Determine the (x, y) coordinate at the center of the cell enclosing the given text.  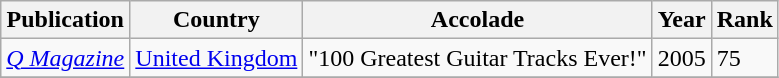
Rank (744, 20)
Publication (66, 20)
75 (744, 58)
United Kingdom (216, 58)
Accolade (478, 20)
Q Magazine (66, 58)
Year (682, 20)
2005 (682, 58)
Country (216, 20)
"100 Greatest Guitar Tracks Ever!" (478, 58)
